Locate the cell with the specified text and output its (X, Y) center coordinate. 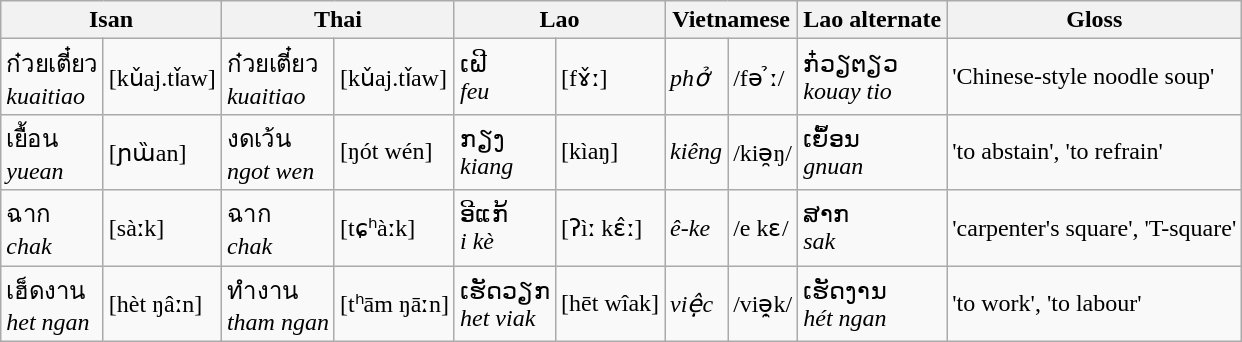
Gloss (1094, 20)
/kiə̯ŋ/ (763, 152)
'carpenter's square', 'T-square' (1094, 228)
[fɤ̌ː] (610, 77)
ทำงานtham ngan (278, 304)
ອີແກ້i kè (504, 228)
/viə̯̣k/ (763, 304)
Lao alternate (872, 20)
ເຝີfeu (504, 77)
[ɲɯ̏an] (162, 152)
ເຍຶ້ອນgnuan (872, 152)
ສາກsak (872, 228)
[tʰām ŋāːn] (394, 304)
/e kɛ/ (763, 228)
ê-ke (696, 228)
kiêng (696, 152)
/fə ̉ː/ (763, 77)
[hēt wîak] (610, 304)
phở (696, 77)
Thai (338, 20)
ກ໋ວຽຕຽວkouay tio (872, 77)
'to abstain', 'to refrain' (1094, 152)
ເຮັດງານhét ngan (872, 304)
เยื้อนyuean (52, 152)
[hèt ŋâːn] (162, 304)
งดเว้นngot wen (278, 152)
[kìaŋ] (610, 152)
Isan (112, 20)
ເຮັດວຽກhet viak (504, 304)
việc (696, 304)
Lao (559, 20)
Vietnamese (732, 20)
'to work', 'to labour' (1094, 304)
[ŋót wén] (394, 152)
[sàːk] (162, 228)
[tɕʰàːk] (394, 228)
'Chinese-style noodle soup' (1094, 77)
เฮ็ดงานhet ngan (52, 304)
[ʔìː kɛ̂ː] (610, 228)
ກຽງkiang (504, 152)
